Determine the [x, y] coordinate at the center of the cell enclosing the given text.  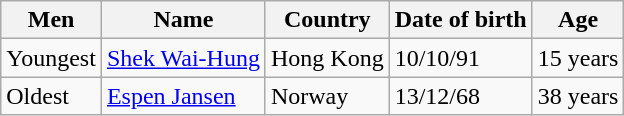
Hong Kong [327, 58]
13/12/68 [460, 96]
Age [578, 20]
Date of birth [460, 20]
Oldest [52, 96]
Youngest [52, 58]
Espen Jansen [183, 96]
Shek Wai-Hung [183, 58]
Men [52, 20]
Norway [327, 96]
15 years [578, 58]
Name [183, 20]
38 years [578, 96]
10/10/91 [460, 58]
Country [327, 20]
